Scan for the cell matching the given text and deliver its [X, Y] coordinate at center. 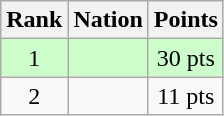
1 [34, 58]
2 [34, 96]
30 pts [186, 58]
Points [186, 20]
Rank [34, 20]
Nation [108, 20]
11 pts [186, 96]
